Determine the (X, Y) coordinate at the center of the cell enclosing the given text.  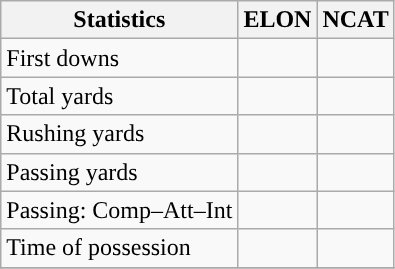
Passing yards (120, 172)
Time of possession (120, 248)
First downs (120, 58)
Statistics (120, 20)
ELON (278, 20)
NCAT (356, 20)
Total yards (120, 96)
Rushing yards (120, 134)
Passing: Comp–Att–Int (120, 210)
